From the cell containing the given text, extract its center point as [X, Y] coordinate. 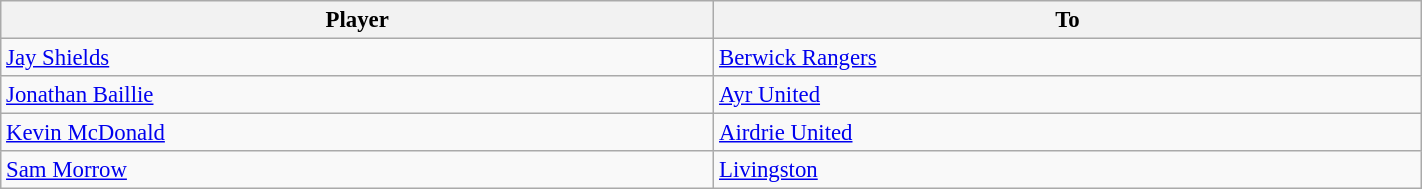
Ayr United [1068, 95]
Airdrie United [1068, 133]
Kevin McDonald [358, 133]
To [1068, 20]
Jay Shields [358, 58]
Berwick Rangers [1068, 58]
Jonathan Baillie [358, 95]
Livingston [1068, 170]
Sam Morrow [358, 170]
Player [358, 20]
